Scan for the cell matching the given text and deliver its (x, y) coordinate at center. 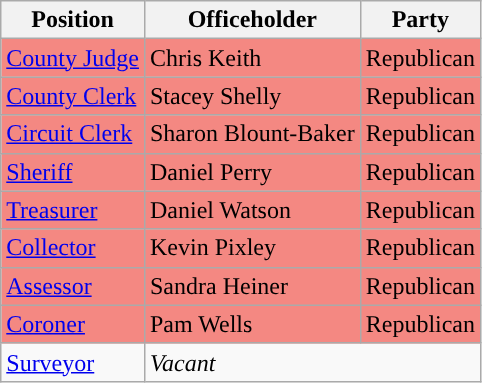
Daniel Perry (252, 172)
Sharon Blount-Baker (252, 134)
Vacant (312, 362)
County Judge (73, 58)
Officeholder (252, 20)
Treasurer (73, 210)
Sheriff (73, 172)
Stacey Shelly (252, 96)
Assessor (73, 286)
Surveyor (73, 362)
Coroner (73, 324)
Collector (73, 248)
Pam Wells (252, 324)
Party (420, 20)
Kevin Pixley (252, 248)
Circuit Clerk (73, 134)
Sandra Heiner (252, 286)
County Clerk (73, 96)
Chris Keith (252, 58)
Position (73, 20)
Daniel Watson (252, 210)
